For the text-containing cell, return its midpoint in (X, Y) coordinate format. 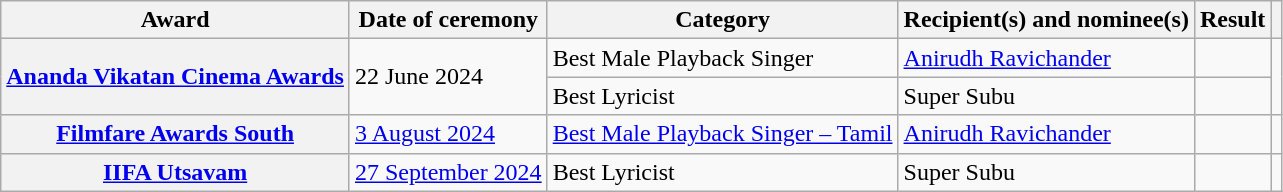
Result (1232, 20)
22 June 2024 (448, 77)
Category (722, 20)
Award (176, 20)
27 September 2024 (448, 172)
Best Male Playback Singer – Tamil (722, 134)
IIFA Utsavam (176, 172)
Date of ceremony (448, 20)
Best Male Playback Singer (722, 58)
Filmfare Awards South (176, 134)
3 August 2024 (448, 134)
Ananda Vikatan Cinema Awards (176, 77)
Recipient(s) and nominee(s) (1046, 20)
